Capture the cell that displays the provided text and extract its [x, y] central coordinate. 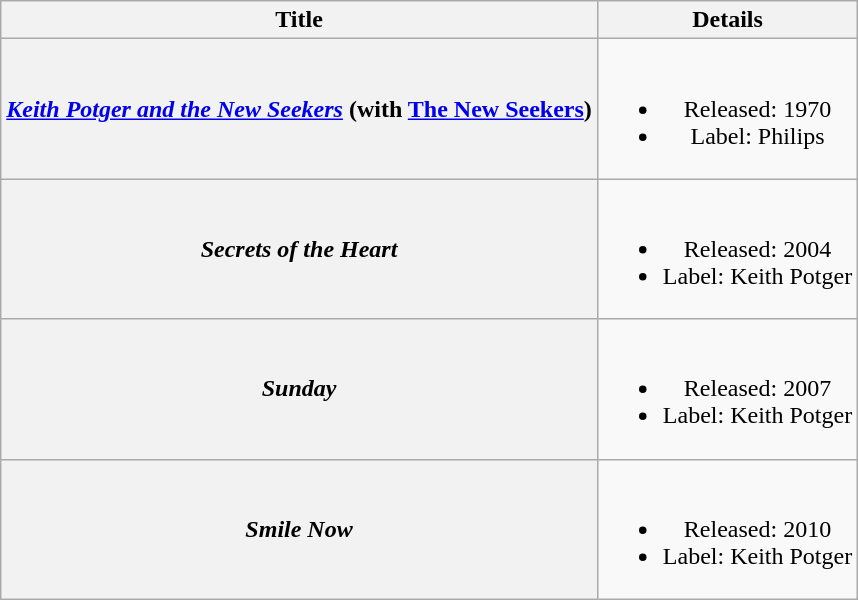
Sunday [300, 389]
Released: 2010Label: Keith Potger [727, 529]
Released: 2004Label: Keith Potger [727, 249]
Details [727, 20]
Released: 2007Label: Keith Potger [727, 389]
Title [300, 20]
Smile Now [300, 529]
Keith Potger and the New Seekers (with The New Seekers) [300, 109]
Released: 1970Label: Philips [727, 109]
Secrets of the Heart [300, 249]
